Capture the cell that displays the provided text and extract its (x, y) central coordinate. 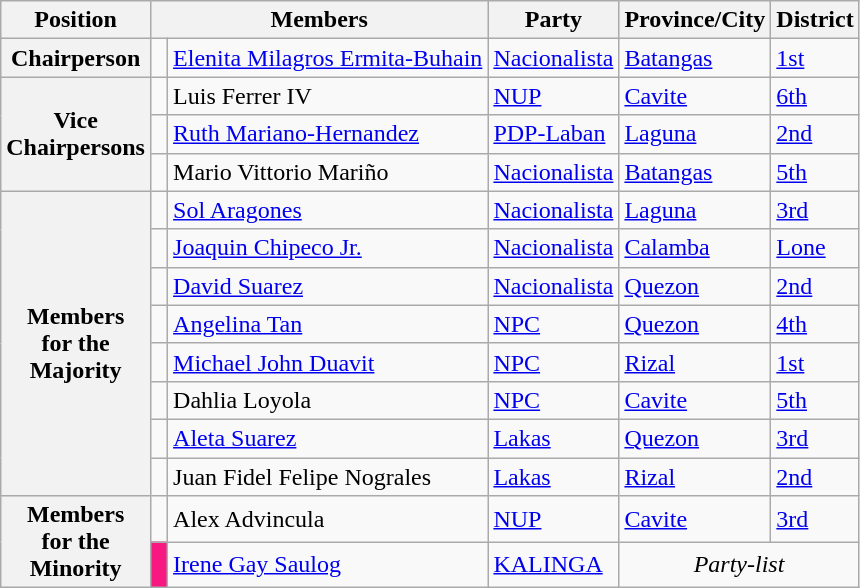
Position (76, 20)
Dahlia Loyola (328, 400)
Sol Aragones (328, 210)
6th (815, 96)
Membersfor theMinority (76, 542)
Lone (815, 248)
Calamba (695, 248)
Angelina Tan (328, 324)
Joaquin Chipeco Jr. (328, 248)
David Suarez (328, 286)
Province/City (695, 20)
Aleta Suarez (328, 438)
Michael John Duavit (328, 362)
Mario Vittorio Mariño (328, 172)
Elenita Milagros Ermita-Buhain (328, 58)
Chairperson (76, 58)
Members (318, 20)
Ruth Mariano-Hernandez (328, 134)
District (815, 20)
Party-list (739, 565)
Juan Fidel Felipe Nograles (328, 477)
PDP-Laban (554, 134)
ViceChairpersons (76, 134)
KALINGA (554, 565)
Party (554, 20)
Irene Gay Saulog (328, 565)
Luis Ferrer IV (328, 96)
Alex Advincula (328, 519)
4th (815, 324)
Membersfor theMajority (76, 343)
